Return the (X, Y) coordinate for the center point of the cell that contains the specified text.  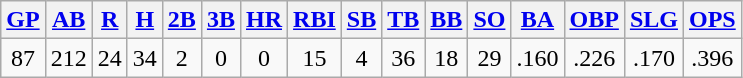
.226 (594, 58)
.170 (654, 58)
34 (144, 58)
.396 (712, 58)
24 (110, 58)
SLG (654, 20)
87 (23, 58)
212 (68, 58)
2 (182, 58)
GP (23, 20)
3B (220, 20)
BB (446, 20)
BA (538, 20)
OPS (712, 20)
18 (446, 58)
2B (182, 20)
15 (315, 58)
HR (264, 20)
36 (404, 58)
RBI (315, 20)
TB (404, 20)
4 (361, 58)
SO (490, 20)
SB (361, 20)
29 (490, 58)
AB (68, 20)
H (144, 20)
.160 (538, 58)
OBP (594, 20)
R (110, 20)
